Pinpoint the cell where the given text exists, returning its (X, Y) midpoint coordinate. 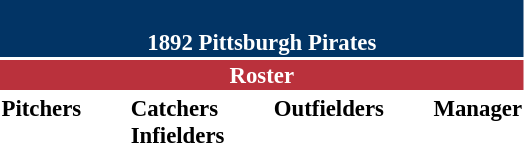
1892 Pittsburgh Pirates (262, 28)
Roster (262, 75)
